Pinpoint the cell where the given text exists, returning its [X, Y] midpoint coordinate. 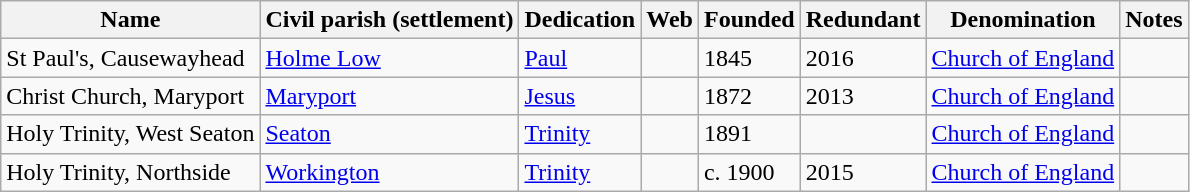
Paul [580, 58]
2016 [863, 58]
St Paul's, Causewayhead [130, 58]
Maryport [390, 96]
1845 [749, 58]
Holy Trinity, West Seaton [130, 134]
Jesus [580, 96]
Holy Trinity, Northside [130, 172]
Redundant [863, 20]
Founded [749, 20]
Dedication [580, 20]
c. 1900 [749, 172]
Civil parish (settlement) [390, 20]
Holme Low [390, 58]
Seaton [390, 134]
Denomination [1023, 20]
2013 [863, 96]
Christ Church, Maryport [130, 96]
Notes [1154, 20]
Name [130, 20]
Workington [390, 172]
1891 [749, 134]
2015 [863, 172]
Web [670, 20]
1872 [749, 96]
